Scan for the cell matching the given text and deliver its (X, Y) coordinate at center. 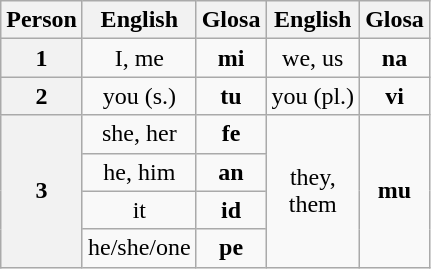
1 (42, 58)
3 (42, 191)
Person (42, 20)
he, him (139, 172)
an (231, 172)
I, me (139, 58)
you (pl.) (313, 96)
it (139, 210)
tu (231, 96)
fe (231, 134)
she, her (139, 134)
2 (42, 96)
mi (231, 58)
pe (231, 248)
you (s.) (139, 96)
id (231, 210)
vi (395, 96)
na (395, 58)
they, them (313, 191)
mu (395, 191)
he/she/one (139, 248)
we, us (313, 58)
